Detect which cell encompasses the target text, then output its [x, y] center coordinate. 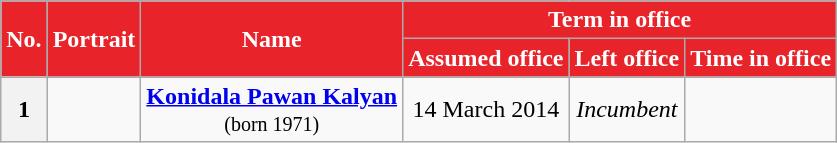
Konidala Pawan Kalyan(born 1971) [272, 110]
Assumed office [486, 58]
Left office [627, 58]
No. [24, 39]
Time in office [761, 58]
Incumbent [627, 110]
Name [272, 39]
Term in office [620, 20]
14 March 2014 [486, 110]
Portrait [94, 39]
1 [24, 110]
